Locate the cell with the specified text and output its [X, Y] center coordinate. 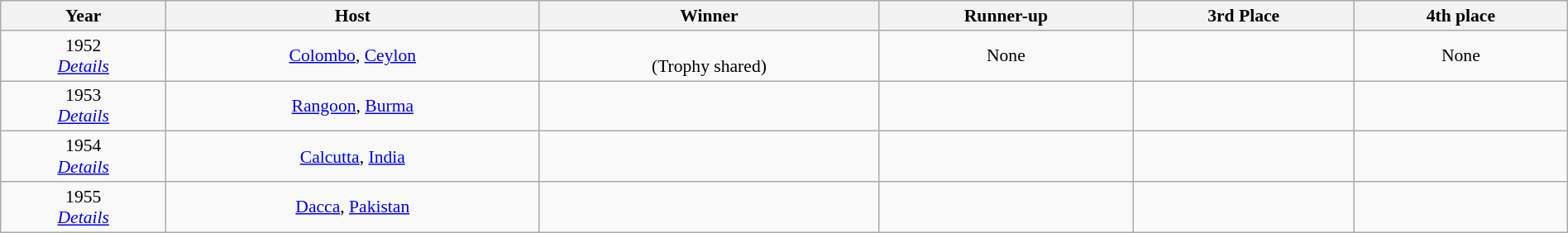
1955 Details [84, 207]
Rangoon, Burma [352, 106]
Dacca, Pakistan [352, 207]
1952 Details [84, 56]
1954 Details [84, 157]
Calcutta, India [352, 157]
Colombo, Ceylon [352, 56]
3rd Place [1244, 16]
Winner [710, 16]
(Trophy shared) [710, 56]
Runner-up [1006, 16]
Year [84, 16]
4th place [1460, 16]
1953 Details [84, 106]
Host [352, 16]
